Provide the [X, Y] coordinate of the cell's center where the given text is located.  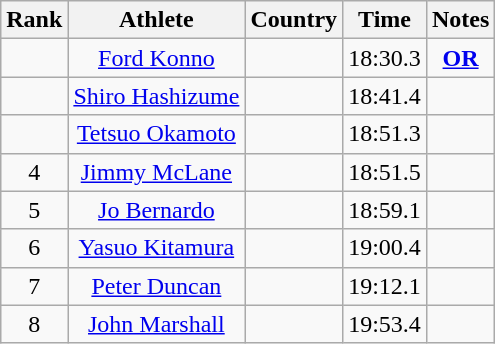
18:51.3 [385, 134]
4 [34, 172]
Country [294, 20]
Jimmy McLane [156, 172]
18:41.4 [385, 96]
19:00.4 [385, 248]
Yasuo Kitamura [156, 248]
18:30.3 [385, 58]
18:51.5 [385, 172]
Rank [34, 20]
Time [385, 20]
19:12.1 [385, 286]
6 [34, 248]
Notes [460, 20]
Peter Duncan [156, 286]
Ford Konno [156, 58]
5 [34, 210]
Jo Bernardo [156, 210]
Athlete [156, 20]
Tetsuo Okamoto [156, 134]
18:59.1 [385, 210]
John Marshall [156, 324]
Shiro Hashizume [156, 96]
OR [460, 58]
8 [34, 324]
7 [34, 286]
19:53.4 [385, 324]
